Return (X, Y) of the center of cell containing provided text 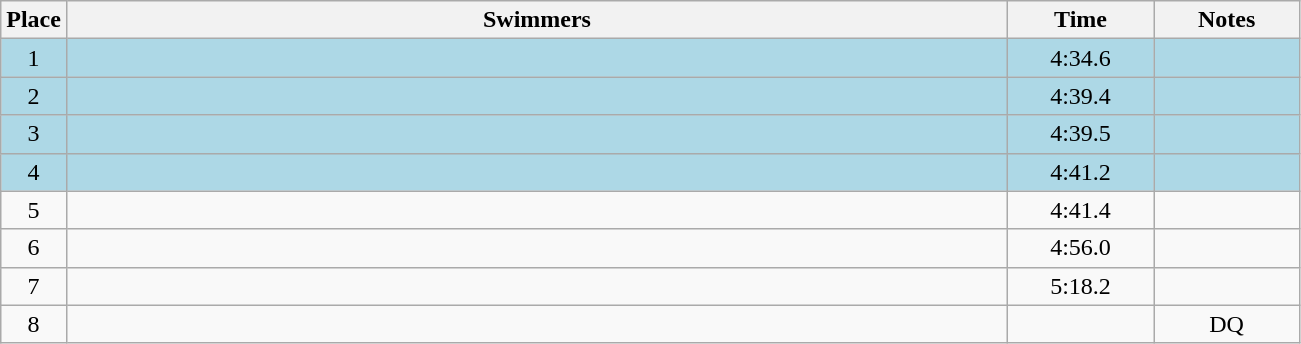
1 (34, 58)
Place (34, 20)
4:39.5 (1081, 134)
4:41.4 (1081, 210)
4 (34, 172)
3 (34, 134)
6 (34, 248)
4:34.6 (1081, 58)
DQ (1227, 324)
5 (34, 210)
2 (34, 96)
Swimmers (536, 20)
4:56.0 (1081, 248)
4:41.2 (1081, 172)
5:18.2 (1081, 286)
8 (34, 324)
Notes (1227, 20)
4:39.4 (1081, 96)
Time (1081, 20)
7 (34, 286)
